Identify which cell holds the provided text, then report its [X, Y] central coordinate. 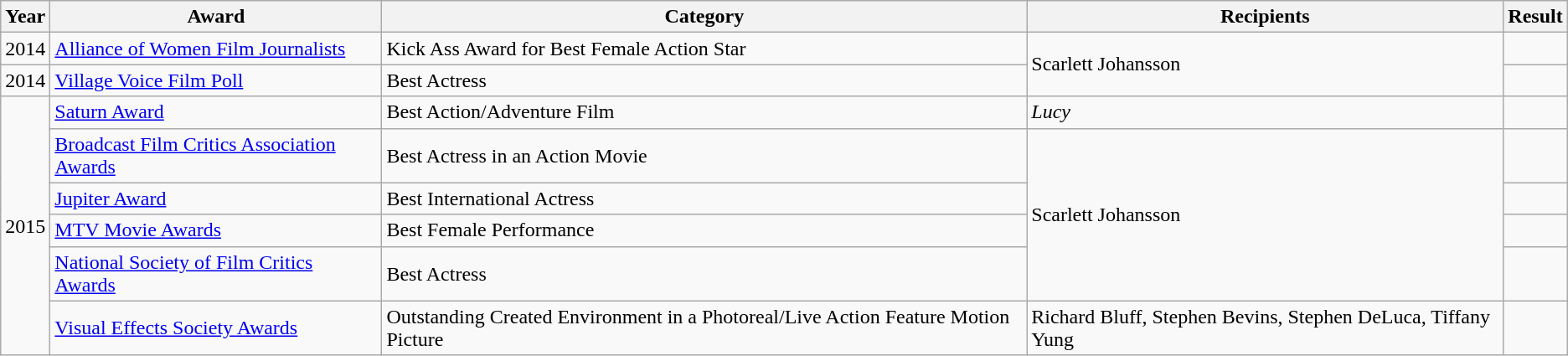
Outstanding Created Environment in a Photoreal/Live Action Feature Motion Picture [704, 328]
Best Female Performance [704, 230]
Saturn Award [216, 112]
Best Action/Adventure Film [704, 112]
National Society of Film Critics Awards [216, 273]
MTV Movie Awards [216, 230]
Category [704, 17]
2015 [25, 226]
Jupiter Award [216, 199]
Kick Ass Award for Best Female Action Star [704, 49]
Richard Bluff, Stephen Bevins, Stephen DeLuca, Tiffany Yung [1265, 328]
Broadcast Film Critics Association Awards [216, 156]
Village Voice Film Poll [216, 80]
Year [25, 17]
Result [1535, 17]
Lucy [1265, 112]
Recipients [1265, 17]
Best Actress in an Action Movie [704, 156]
Award [216, 17]
Alliance of Women Film Journalists [216, 49]
Best International Actress [704, 199]
Visual Effects Society Awards [216, 328]
